Return the (X, Y) coordinate for the center point of the cell that contains the specified text.  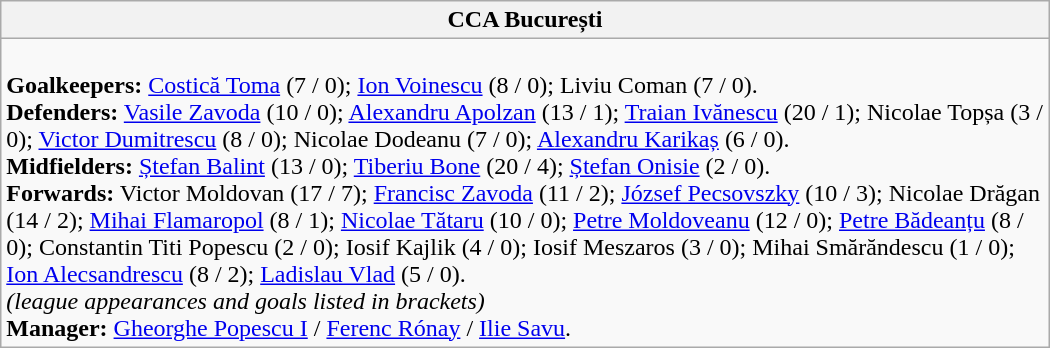
CCA București (525, 20)
